Pinpoint the cell where the given text exists, returning its [X, Y] midpoint coordinate. 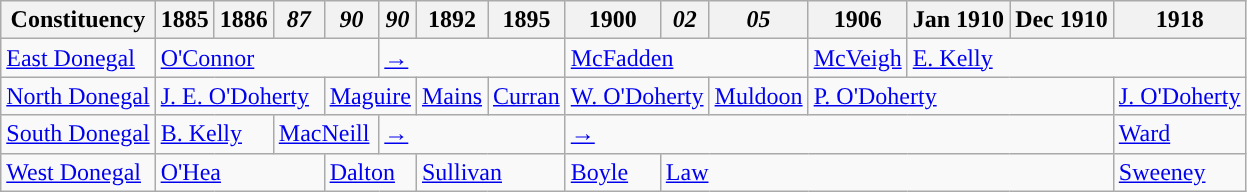
Law [886, 172]
Sullivan [490, 172]
Muldoon [758, 96]
1892 [452, 20]
W. O'Doherty [637, 96]
1885 [184, 20]
1918 [1180, 20]
McFadden [686, 58]
1906 [858, 20]
Ward [1180, 134]
McVeigh [858, 58]
Dalton [370, 172]
B. Kelly [214, 134]
Curran [527, 96]
1886 [244, 20]
Sweeney [1180, 172]
Dec 1910 [1062, 20]
South Donegal [78, 134]
MacNeill [326, 134]
O'Hea [240, 172]
Boyle [612, 172]
E. Kelly [1076, 58]
O'Connor [267, 58]
1895 [527, 20]
Jan 1910 [958, 20]
P. O'Doherty [960, 96]
02 [684, 20]
Mains [452, 96]
Maguire [370, 96]
North Donegal [78, 96]
East Donegal [78, 58]
West Donegal [78, 172]
J. O'Doherty [1180, 96]
87 [298, 20]
1900 [612, 20]
Constituency [78, 20]
05 [758, 20]
J. E. O'Doherty [240, 96]
